Identify which cell holds the provided text, then report its [X, Y] central coordinate. 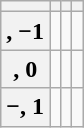
, −1 [26, 31]
−, 1 [26, 107]
, 0 [26, 69]
